Return (X, Y) of the center of cell containing provided text 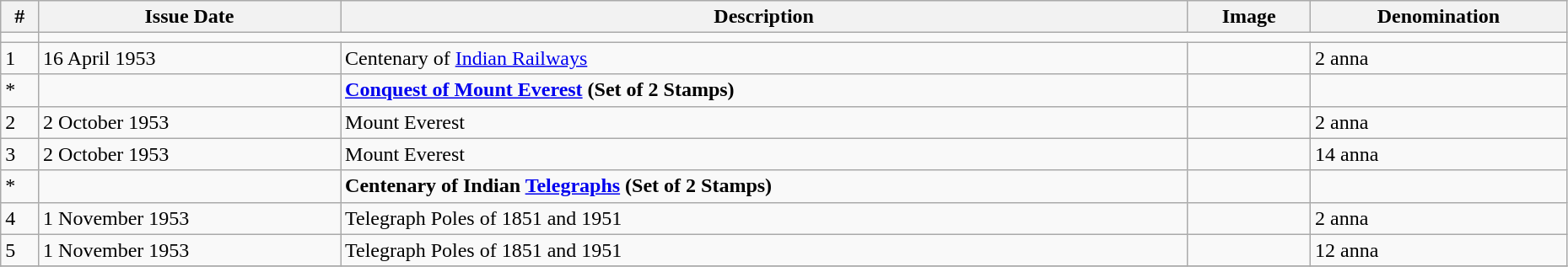
Image (1249, 17)
Denomination (1439, 17)
5 (20, 250)
Centenary of Indian Telegraphs (Set of 2 Stamps) (764, 186)
Issue Date (190, 17)
12 anna (1439, 250)
14 anna (1439, 154)
# (20, 17)
2 (20, 122)
4 (20, 218)
Conquest of Mount Everest (Set of 2 Stamps) (764, 90)
Description (764, 17)
1 (20, 58)
Centenary of Indian Railways (764, 58)
3 (20, 154)
16 April 1953 (190, 58)
